Output the (X, Y) coordinate of the center of the cell containing the given text.  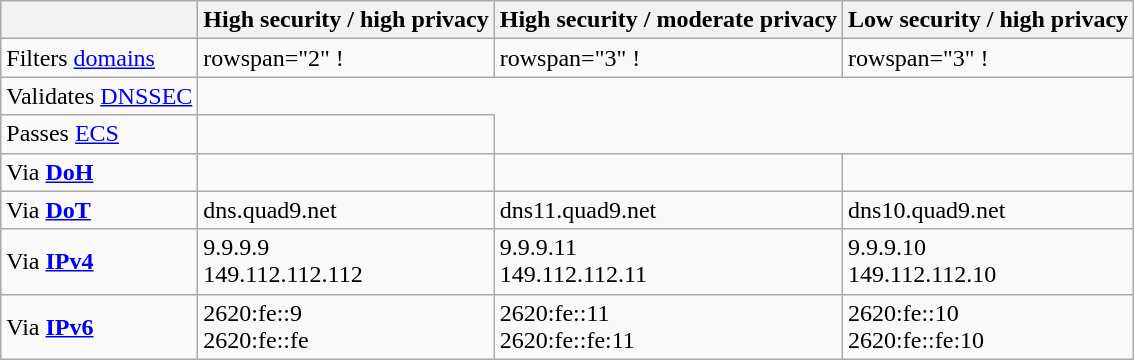
2620:fe::102620:fe::fe:10 (988, 326)
9.9.9.11149.112.112.11 (668, 262)
Via DoT (100, 210)
Filters domains (100, 58)
rowspan="2" ! (346, 58)
Low security / high privacy (988, 20)
dns11.quad9.net (668, 210)
Via IPv6 (100, 326)
Passes ECS (100, 134)
dns10.quad9.net (988, 210)
dns.quad9.net (346, 210)
Validates DNSSEC (100, 96)
High security / high privacy (346, 20)
9.9.9.10149.112.112.10 (988, 262)
Via DoH (100, 172)
9.9.9.9149.112.112.112 (346, 262)
2620:fe::92620:fe::fe (346, 326)
2620:fe::112620:fe::fe:11 (668, 326)
High security / moderate privacy (668, 20)
Via IPv4 (100, 262)
